Output the [X, Y] coordinate of the center of the cell containing the given text.  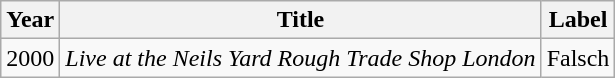
Year [30, 20]
Falsch [578, 58]
Live at the Neils Yard Rough Trade Shop London [300, 58]
Title [300, 20]
2000 [30, 58]
Label [578, 20]
